Determine the [x, y] coordinate at the center of the cell enclosing the given text.  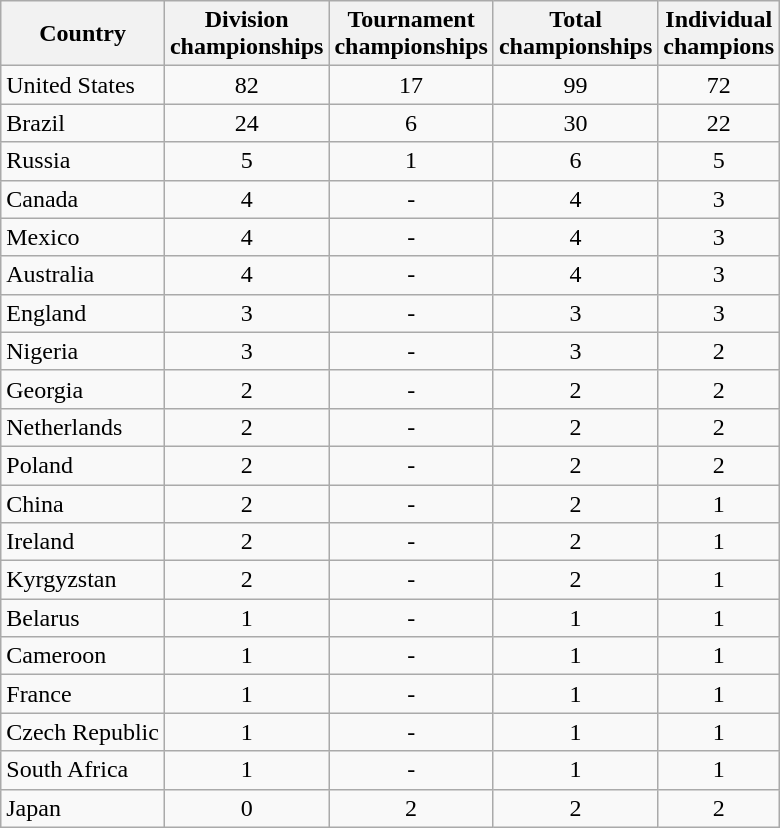
22 [719, 123]
Ireland [83, 542]
Georgia [83, 389]
30 [575, 123]
Cameroon [83, 656]
France [83, 694]
Country [83, 34]
Mexico [83, 237]
82 [246, 85]
Totalchampionships [575, 34]
South Africa [83, 770]
Belarus [83, 618]
Nigeria [83, 351]
Brazil [83, 123]
72 [719, 85]
Russia [83, 161]
Poland [83, 465]
Australia [83, 275]
Kyrgyzstan [83, 580]
Divisionchampionships [246, 34]
17 [411, 85]
0 [246, 808]
Japan [83, 808]
Tournamentchampionships [411, 34]
99 [575, 85]
Canada [83, 199]
Individualchampions [719, 34]
England [83, 313]
Czech Republic [83, 732]
Netherlands [83, 427]
United States [83, 85]
24 [246, 123]
China [83, 503]
